Capture the cell that displays the provided text and extract its [x, y] central coordinate. 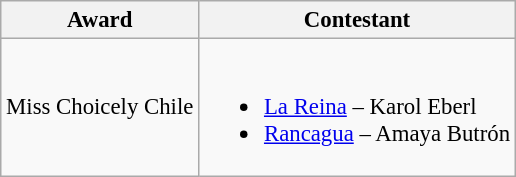
Miss Choicely Chile [100, 108]
Award [100, 20]
La Reina – Karol EberlRancagua – Amaya Butrón [358, 108]
Contestant [358, 20]
